Identify which cell holds the provided text, then report its [X, Y] central coordinate. 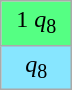
1 q8 [36, 23]
q8 [36, 67]
